Capture the cell that displays the provided text and extract its [X, Y] central coordinate. 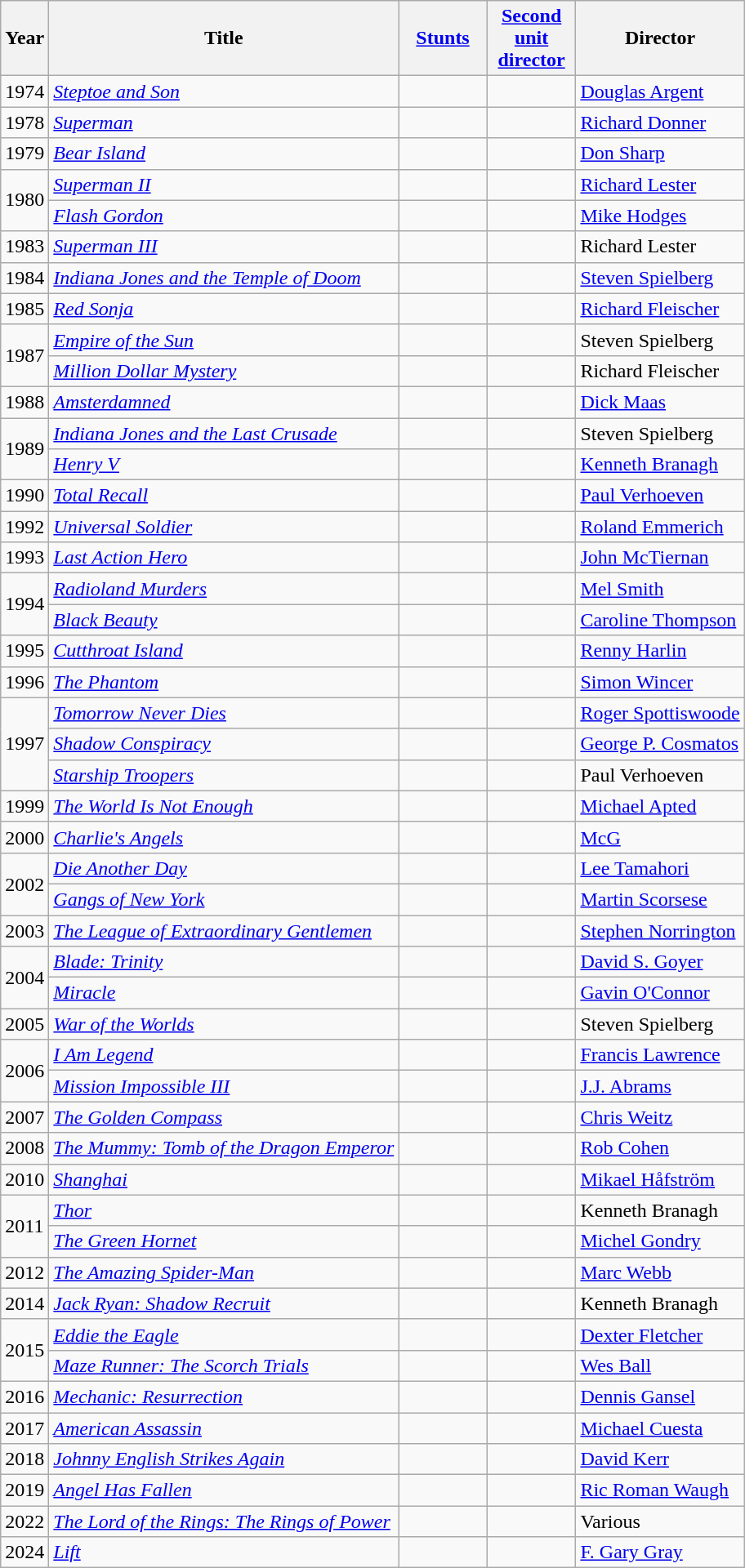
2018 [25, 1459]
Mechanic: Resurrection [224, 1396]
1987 [25, 355]
1984 [25, 278]
Stunts [443, 38]
1992 [25, 527]
Rob Cohen [660, 1148]
Francis Lawrence [660, 1055]
2011 [25, 1226]
2006 [25, 1071]
2007 [25, 1117]
Eddie the Eagle [224, 1334]
Douglas Argent [660, 91]
Blade: Trinity [224, 962]
Various [660, 1521]
1980 [25, 200]
Roger Spottiswoode [660, 713]
The World Is Not Enough [224, 806]
The League of Extraordinary Gentlemen [224, 930]
2017 [25, 1428]
2003 [25, 930]
Radioland Murders [224, 589]
Henry V [224, 465]
Shanghai [224, 1179]
David S. Goyer [660, 962]
Mikael Håfström [660, 1179]
Red Sonja [224, 309]
Charlie's Angels [224, 837]
John McTiernan [660, 558]
The Phantom [224, 682]
Dick Maas [660, 402]
Dennis Gansel [660, 1396]
Tomorrow Never Dies [224, 713]
George P. Cosmatos [660, 744]
1997 [25, 744]
The Green Hornet [224, 1241]
Indiana Jones and the Last Crusade [224, 434]
Last Action Hero [224, 558]
Angel Has Fallen [224, 1490]
Simon Wincer [660, 682]
Ric Roman Waugh [660, 1490]
Starship Troopers [224, 775]
1996 [25, 682]
2014 [25, 1303]
Mission Impossible III [224, 1086]
Year [25, 38]
Dexter Fletcher [660, 1334]
2000 [25, 837]
McG [660, 837]
2016 [25, 1396]
1990 [25, 496]
War of the Worlds [224, 1024]
Shadow Conspiracy [224, 744]
Caroline Thompson [660, 620]
1988 [25, 402]
2022 [25, 1521]
1994 [25, 604]
Chris Weitz [660, 1117]
1974 [25, 91]
F. Gary Gray [660, 1552]
Cutthroat Island [224, 651]
1978 [25, 122]
Indiana Jones and the Temple of Doom [224, 278]
Mike Hodges [660, 216]
2004 [25, 978]
J.J. Abrams [660, 1086]
Roland Emmerich [660, 527]
2012 [25, 1272]
Mel Smith [660, 589]
Superman [224, 122]
2019 [25, 1490]
Empire of the Sun [224, 340]
Jack Ryan: Shadow Recruit [224, 1303]
The Golden Compass [224, 1117]
2008 [25, 1148]
Michael Cuesta [660, 1428]
Black Beauty [224, 620]
Second unit director [531, 38]
1999 [25, 806]
1993 [25, 558]
Gangs of New York [224, 899]
Director [660, 38]
David Kerr [660, 1459]
Michel Gondry [660, 1241]
I Am Legend [224, 1055]
1979 [25, 154]
1983 [25, 247]
Million Dollar Mystery [224, 371]
Gavin O'Connor [660, 993]
Superman III [224, 247]
2010 [25, 1179]
2002 [25, 884]
Wes Ball [660, 1365]
The Lord of the Rings: The Rings of Power [224, 1521]
Universal Soldier [224, 527]
Thor [224, 1210]
2015 [25, 1350]
American Assassin [224, 1428]
Flash Gordon [224, 216]
Superman II [224, 185]
Michael Apted [660, 806]
Stephen Norrington [660, 930]
Martin Scorsese [660, 899]
Marc Webb [660, 1272]
Don Sharp [660, 154]
2005 [25, 1024]
The Amazing Spider-Man [224, 1272]
Amsterdamned [224, 402]
Steptoe and Son [224, 91]
1985 [25, 309]
Maze Runner: The Scorch Trials [224, 1365]
Die Another Day [224, 868]
1989 [25, 449]
Miracle [224, 993]
The Mummy: Tomb of the Dragon Emperor [224, 1148]
2024 [25, 1552]
1995 [25, 651]
Lee Tamahori [660, 868]
Johnny English Strikes Again [224, 1459]
Title [224, 38]
Bear Island [224, 154]
Lift [224, 1552]
Renny Harlin [660, 651]
Richard Donner [660, 122]
Total Recall [224, 496]
